For the text-containing cell, return its midpoint in [X, Y] coordinate format. 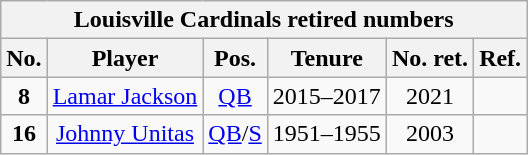
Lamar Jackson [125, 96]
Ref. [500, 58]
2021 [430, 96]
QB [235, 96]
No. [24, 58]
Louisville Cardinals retired numbers [264, 20]
16 [24, 134]
2015–2017 [326, 96]
2003 [430, 134]
Johnny Unitas [125, 134]
QB/S [235, 134]
Player [125, 58]
Pos. [235, 58]
8 [24, 96]
Tenure [326, 58]
No. ret. [430, 58]
1951–1955 [326, 134]
